Provide the (X, Y) coordinate of the cell's center where the given text is located.  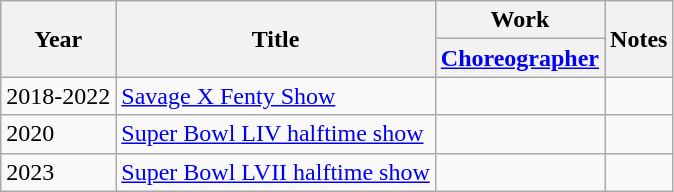
Work (520, 20)
Choreographer (520, 58)
Year (58, 39)
Savage X Fenty Show (276, 96)
Super Bowl LIV halftime show (276, 134)
2020 (58, 134)
Super Bowl LVII halftime show (276, 172)
2023 (58, 172)
Notes (639, 39)
Title (276, 39)
2018-2022 (58, 96)
